Search for the cell housing the specified text and yield its [x, y] center coordinate. 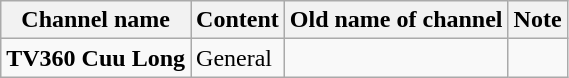
Note [538, 20]
Channel name [96, 20]
Content [238, 20]
TV360 Cuu Long [96, 58]
General [238, 58]
Old name of channel [396, 20]
